Determine the (x, y) coordinate at the center of the cell enclosing the given text.  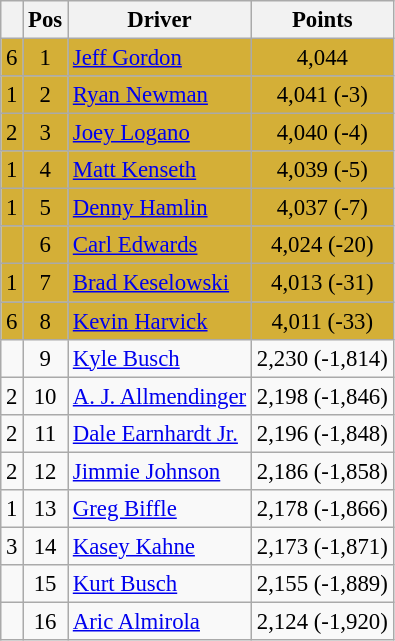
Kevin Harvick (160, 321)
Joey Logano (160, 133)
Dale Earnhardt Jr. (160, 433)
2,230 (-1,814) (322, 358)
7 (46, 283)
16 (46, 621)
8 (46, 321)
4,011 (-33) (322, 321)
4,013 (-31) (322, 283)
4 (46, 170)
4,040 (-4) (322, 133)
Aric Almirola (160, 621)
Driver (160, 20)
Kurt Busch (160, 584)
2,124 (-1,920) (322, 621)
Ryan Newman (160, 95)
4,041 (-3) (322, 95)
Denny Hamlin (160, 208)
15 (46, 584)
4,037 (-7) (322, 208)
Brad Keselowski (160, 283)
10 (46, 396)
2,196 (-1,848) (322, 433)
4,044 (322, 58)
2,178 (-1,866) (322, 509)
2,155 (-1,889) (322, 584)
5 (46, 208)
Jimmie Johnson (160, 471)
Pos (46, 20)
2,198 (-1,846) (322, 396)
2,186 (-1,858) (322, 471)
11 (46, 433)
14 (46, 546)
Points (322, 20)
Jeff Gordon (160, 58)
2,173 (-1,871) (322, 546)
4,024 (-20) (322, 245)
Kasey Kahne (160, 546)
9 (46, 358)
Carl Edwards (160, 245)
13 (46, 509)
Greg Biffle (160, 509)
Matt Kenseth (160, 170)
12 (46, 471)
A. J. Allmendinger (160, 396)
Kyle Busch (160, 358)
4,039 (-5) (322, 170)
